Scan for the cell matching the given text and deliver its [X, Y] coordinate at center. 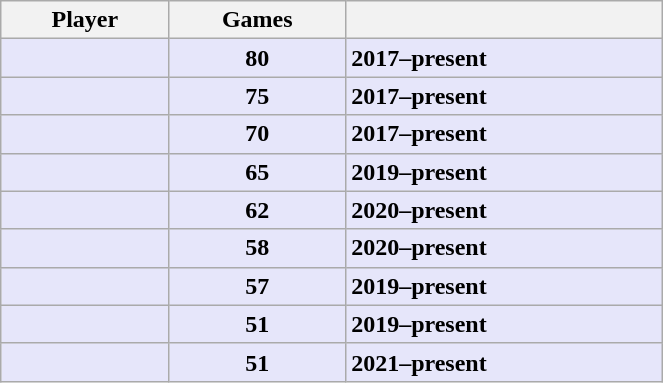
Games [258, 20]
75 [258, 96]
58 [258, 248]
65 [258, 172]
2021–present [504, 362]
57 [258, 286]
80 [258, 58]
70 [258, 134]
62 [258, 210]
Player [85, 20]
